Return [X, Y] of the center of cell containing provided text 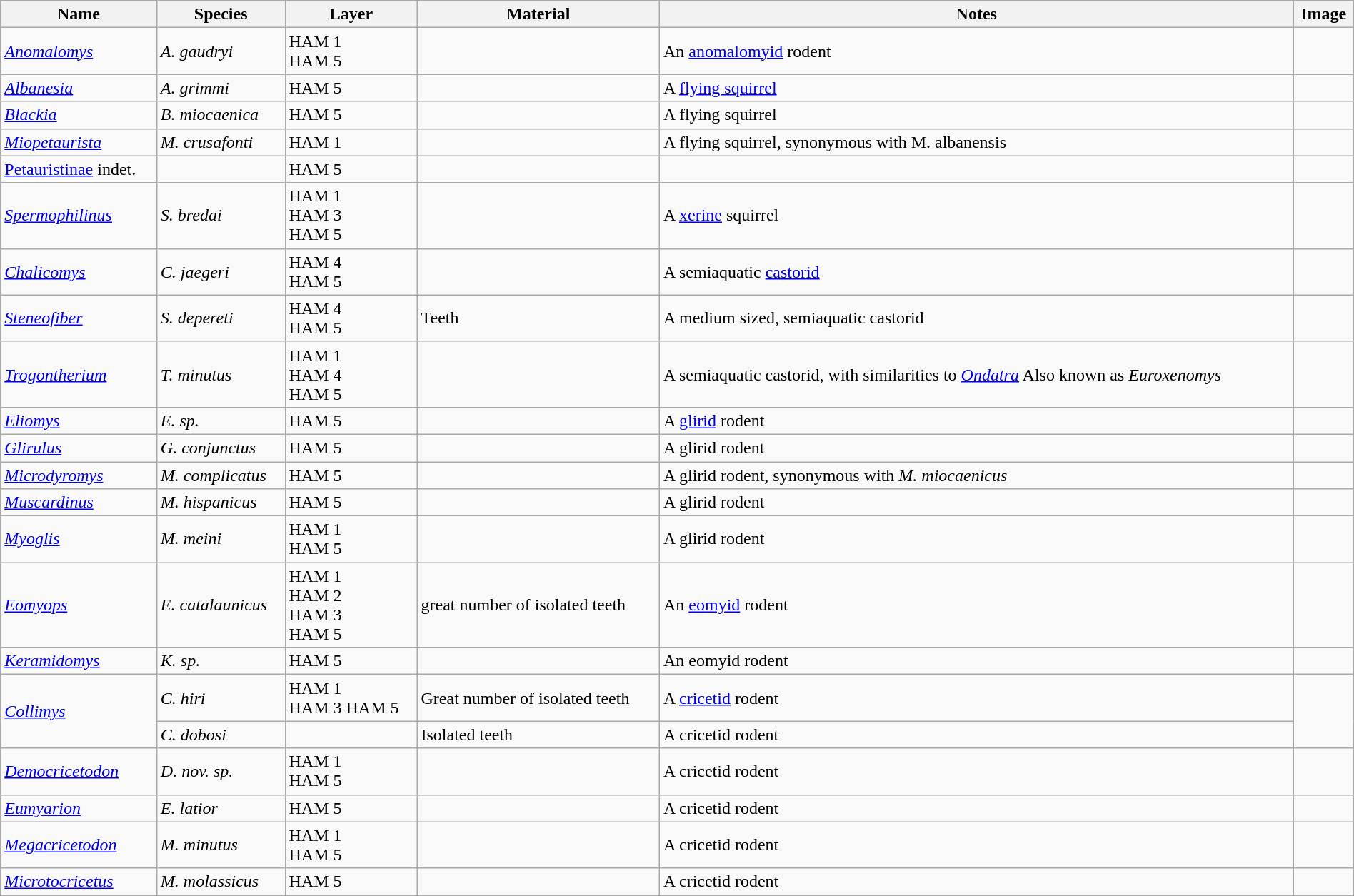
Chalicomys [79, 271]
D. nov. sp. [221, 771]
Blackia [79, 115]
Glirulus [79, 448]
An anomalomyid rodent [976, 51]
G. conjunctus [221, 448]
Great number of isolated teeth [538, 698]
HAM 1HAM 3HAM 5 [351, 216]
Microtocricetus [79, 882]
Teeth [538, 318]
Trogontherium [79, 374]
M. complicatus [221, 475]
Steneofiber [79, 318]
Isolated teeth [538, 735]
Eomyops [79, 605]
great number of isolated teeth [538, 605]
M. crusafonti [221, 142]
Petauristinae indet. [79, 169]
A semiaquatic castorid [976, 271]
M. hispanicus [221, 503]
Collimys [79, 711]
Species [221, 14]
Image [1323, 14]
Name [79, 14]
A medium sized, semiaquatic castorid [976, 318]
Albanesia [79, 88]
Spermophilinus [79, 216]
Myoglis [79, 540]
A. grimmi [221, 88]
Democricetodon [79, 771]
A flying squirrel, synonymous with M. albanensis [976, 142]
S. depereti [221, 318]
Muscardinus [79, 503]
E. sp. [221, 421]
T. minutus [221, 374]
S. bredai [221, 216]
Megacricetodon [79, 845]
C. jaegeri [221, 271]
E. catalaunicus [221, 605]
HAM 1HAM 2HAM 3HAM 5 [351, 605]
M. meini [221, 540]
Material [538, 14]
M. molassicus [221, 882]
Eumyarion [79, 808]
K. sp. [221, 661]
Miopetaurista [79, 142]
A xerine squirrel [976, 216]
Eliomys [79, 421]
E. latior [221, 808]
C. dobosi [221, 735]
HAM 1 [351, 142]
HAM 1HAM 4HAM 5 [351, 374]
M. minutus [221, 845]
C. hiri [221, 698]
Layer [351, 14]
A glirid rodent, synonymous with M. miocaenicus [976, 475]
Keramidomys [79, 661]
HAM 1HAM 3 HAM 5 [351, 698]
Microdyromys [79, 475]
B. miocaenica [221, 115]
Anomalomys [79, 51]
A semiaquatic castorid, with similarities to Ondatra Also known as Euroxenomys [976, 374]
Notes [976, 14]
A. gaudryi [221, 51]
